From the cell containing the given text, extract its center point as (X, Y) coordinate. 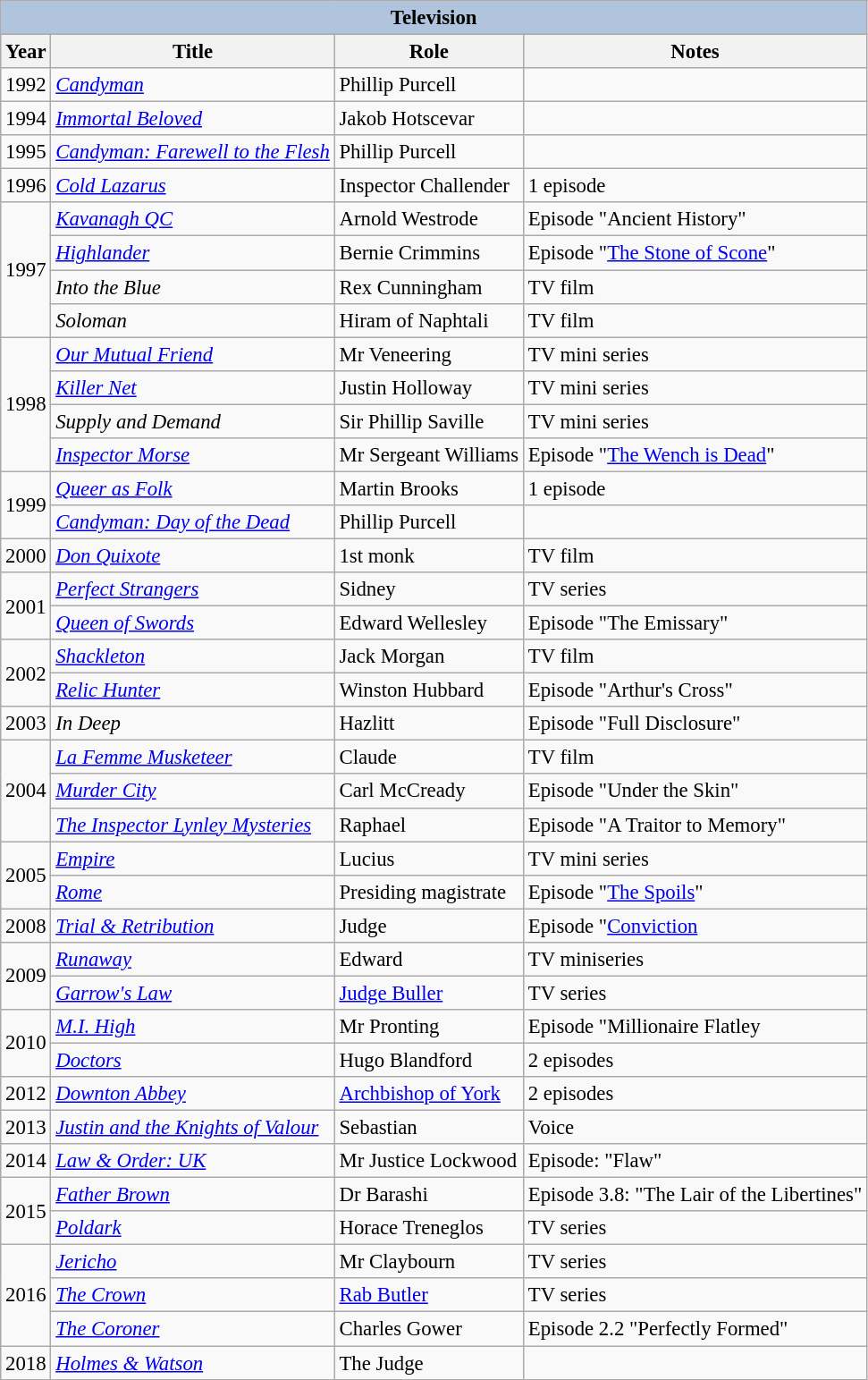
Rab Butler (429, 1296)
Bernie Crimmins (429, 253)
Notes (695, 52)
Lucius (429, 859)
Episode "A Traitor to Memory" (695, 825)
Jack Morgan (429, 656)
Sebastian (429, 1128)
Runaway (193, 960)
Jakob Hotscevar (429, 119)
1997 (26, 269)
2003 (26, 724)
The Crown (193, 1296)
2010 (26, 1043)
Mr Sergeant Williams (429, 455)
2013 (26, 1128)
Title (193, 52)
Mr Claybourn (429, 1262)
2000 (26, 555)
2015 (26, 1211)
Voice (695, 1128)
Mr Justice Lockwood (429, 1161)
Episode 3.8: "The Lair of the Libertines" (695, 1195)
Candyman: Day of the Dead (193, 522)
2008 (26, 926)
Supply and Demand (193, 421)
Episode "Ancient History" (695, 219)
Relic Hunter (193, 690)
Immortal Beloved (193, 119)
1995 (26, 152)
Highlander (193, 253)
Into the Blue (193, 287)
Edward Wellesley (429, 623)
Justin Holloway (429, 387)
Martin Brooks (429, 488)
2014 (26, 1161)
The Coroner (193, 1329)
2004 (26, 791)
Hugo Blandford (429, 1060)
Claude (429, 758)
Hiram of Naphtali (429, 320)
Rex Cunningham (429, 287)
Mr Pronting (429, 1027)
Law & Order: UK (193, 1161)
Empire (193, 859)
Episode "Full Disclosure" (695, 724)
Episode "Under the Skin" (695, 792)
Downton Abbey (193, 1094)
2016 (26, 1295)
Archbishop of York (429, 1094)
Episode "Millionaire Flatley (695, 1027)
Presiding magistrate (429, 892)
The Inspector Lynley Mysteries (193, 825)
1999 (26, 504)
2005 (26, 875)
Inspector Morse (193, 455)
2018 (26, 1363)
Trial & Retribution (193, 926)
Poldark (193, 1228)
Charles Gower (429, 1329)
In Deep (193, 724)
Garrow's Law (193, 993)
Rome (193, 892)
2009 (26, 977)
Judge (429, 926)
La Femme Musketeer (193, 758)
Episode "Conviction (695, 926)
1992 (26, 85)
Our Mutual Friend (193, 354)
Sir Phillip Saville (429, 421)
Kavanagh QC (193, 219)
The Judge (429, 1363)
Shackleton (193, 656)
M.I. High (193, 1027)
Queer as Folk (193, 488)
2002 (26, 673)
2012 (26, 1094)
Episode: "Flaw" (695, 1161)
Cold Lazarus (193, 186)
Sidney (429, 589)
Candyman: Farewell to the Flesh (193, 152)
Jericho (193, 1262)
Year (26, 52)
Inspector Challender (429, 186)
Murder City (193, 792)
Killer Net (193, 387)
Role (429, 52)
Episode 2.2 "Perfectly Formed" (695, 1329)
Soloman (193, 320)
Winston Hubbard (429, 690)
Episode "The Wench is Dead" (695, 455)
Arnold Westrode (429, 219)
Queen of Swords (193, 623)
1998 (26, 404)
Don Quixote (193, 555)
Episode "Arthur's Cross" (695, 690)
Mr Veneering (429, 354)
1st monk (429, 555)
Raphael (429, 825)
1994 (26, 119)
Justin and the Knights of Valour (193, 1128)
Holmes & Watson (193, 1363)
TV miniseries (695, 960)
Carl McCready (429, 792)
Candyman (193, 85)
Episode "The Spoils" (695, 892)
2001 (26, 606)
Horace Treneglos (429, 1228)
Hazlitt (429, 724)
Dr Barashi (429, 1195)
Episode "The Stone of Scone" (695, 253)
Television (434, 18)
Perfect Strangers (193, 589)
Judge Buller (429, 993)
Edward (429, 960)
Father Brown (193, 1195)
Doctors (193, 1060)
Episode "The Emissary" (695, 623)
1996 (26, 186)
